Output the (X, Y) coordinate of the center of the cell containing the given text.  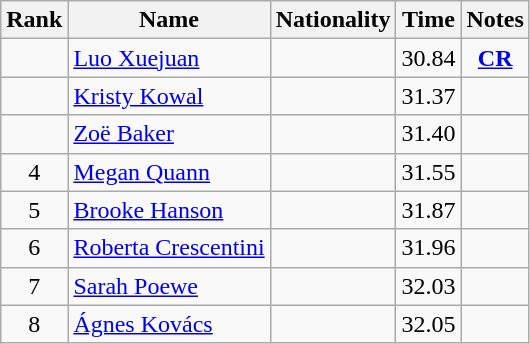
31.96 (428, 248)
8 (34, 324)
5 (34, 210)
Nationality (333, 20)
Luo Xuejuan (169, 58)
Rank (34, 20)
6 (34, 248)
31.87 (428, 210)
31.55 (428, 172)
30.84 (428, 58)
32.03 (428, 286)
Kristy Kowal (169, 96)
Zoë Baker (169, 134)
Brooke Hanson (169, 210)
Time (428, 20)
Name (169, 20)
Sarah Poewe (169, 286)
Roberta Crescentini (169, 248)
31.37 (428, 96)
31.40 (428, 134)
7 (34, 286)
Megan Quann (169, 172)
Notes (495, 20)
4 (34, 172)
CR (495, 58)
32.05 (428, 324)
Ágnes Kovács (169, 324)
